Output the [x, y] coordinate of the center of the cell containing the given text.  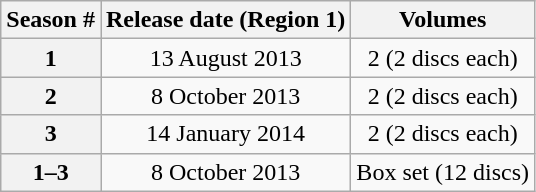
2 [51, 96]
1–3 [51, 172]
3 [51, 134]
1 [51, 58]
Season # [51, 20]
Box set (12 discs) [443, 172]
14 January 2014 [225, 134]
Volumes [443, 20]
Release date (Region 1) [225, 20]
13 August 2013 [225, 58]
